Return (X, Y) of the center of cell containing provided text 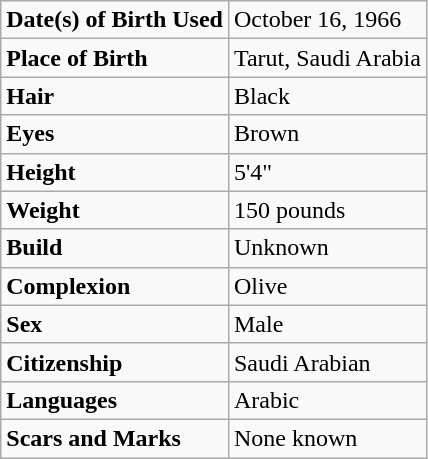
Unknown (327, 248)
Languages (115, 400)
October 16, 1966 (327, 20)
Black (327, 96)
Eyes (115, 134)
Complexion (115, 286)
Hair (115, 96)
Olive (327, 286)
150 pounds (327, 210)
Scars and Marks (115, 438)
Weight (115, 210)
Arabic (327, 400)
Brown (327, 134)
Tarut, Saudi Arabia (327, 58)
Sex (115, 324)
5'4" (327, 172)
None known (327, 438)
Height (115, 172)
Build (115, 248)
Citizenship (115, 362)
Male (327, 324)
Place of Birth (115, 58)
Date(s) of Birth Used (115, 20)
Saudi Arabian (327, 362)
